From the cell containing the given text, extract its center point as [X, Y] coordinate. 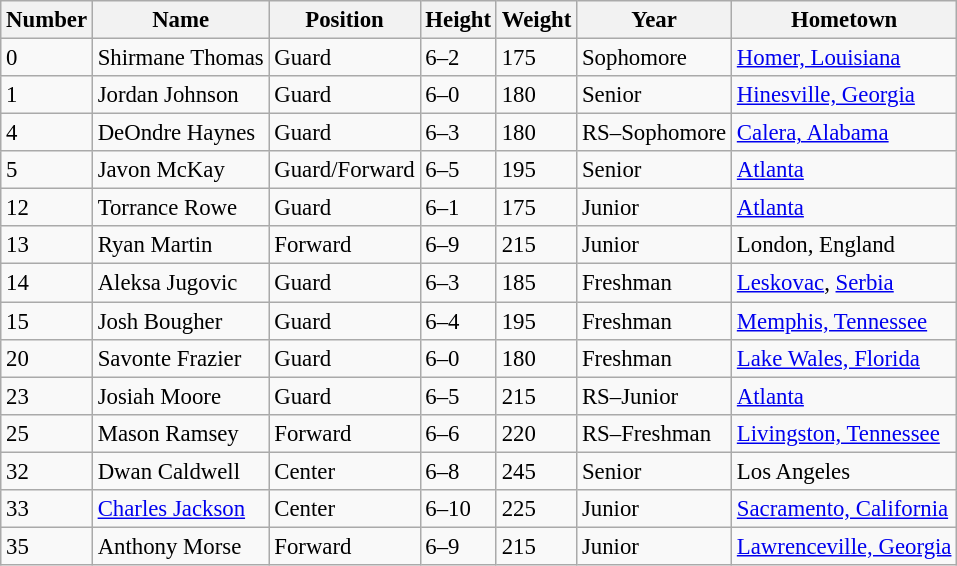
6–2 [458, 58]
Hinesville, Georgia [844, 95]
Los Angeles [844, 471]
14 [47, 283]
Jordan Johnson [180, 95]
Memphis, Tennessee [844, 321]
15 [47, 321]
Guard/Forward [344, 170]
London, England [844, 245]
Year [654, 20]
Calera, Alabama [844, 133]
0 [47, 58]
RS–Junior [654, 396]
220 [536, 433]
Aleksa Jugovic [180, 283]
5 [47, 170]
Weight [536, 20]
1 [47, 95]
Anthony Morse [180, 546]
RS–Sophomore [654, 133]
6–10 [458, 509]
Sacramento, California [844, 509]
6–1 [458, 208]
20 [47, 358]
Sophomore [654, 58]
225 [536, 509]
6–8 [458, 471]
Leskovac, Serbia [844, 283]
Torrance Rowe [180, 208]
6–6 [458, 433]
Josiah Moore [180, 396]
25 [47, 433]
Mason Ramsey [180, 433]
Lake Wales, Florida [844, 358]
Shirmane Thomas [180, 58]
6–4 [458, 321]
Lawrenceville, Georgia [844, 546]
Height [458, 20]
13 [47, 245]
12 [47, 208]
Position [344, 20]
Savonte Frazier [180, 358]
33 [47, 509]
23 [47, 396]
Number [47, 20]
Josh Bougher [180, 321]
Charles Jackson [180, 509]
Homer, Louisiana [844, 58]
32 [47, 471]
Livingston, Tennessee [844, 433]
4 [47, 133]
35 [47, 546]
Dwan Caldwell [180, 471]
Name [180, 20]
185 [536, 283]
Hometown [844, 20]
RS–Freshman [654, 433]
Ryan Martin [180, 245]
Javon McKay [180, 170]
245 [536, 471]
DeOndre Haynes [180, 133]
